Search for the cell housing the specified text and yield its [X, Y] center coordinate. 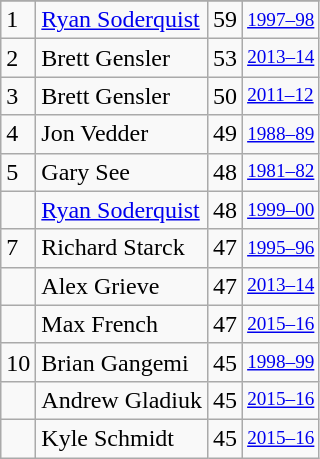
10 [18, 362]
Brian Gangemi [122, 362]
1 [18, 20]
4 [18, 134]
2011–12 [281, 96]
2 [18, 58]
Andrew Gladiuk [122, 400]
5 [18, 172]
1995–96 [281, 248]
50 [226, 96]
1998–99 [281, 362]
Jon Vedder [122, 134]
Kyle Schmidt [122, 438]
1988–89 [281, 134]
Gary See [122, 172]
53 [226, 58]
1997–98 [281, 20]
1999–00 [281, 210]
7 [18, 248]
59 [226, 20]
3 [18, 96]
Max French [122, 324]
Richard Starck [122, 248]
Alex Grieve [122, 286]
49 [226, 134]
1981–82 [281, 172]
